Find where the given text appears and provide that cell's center as (X, Y) coordinate. 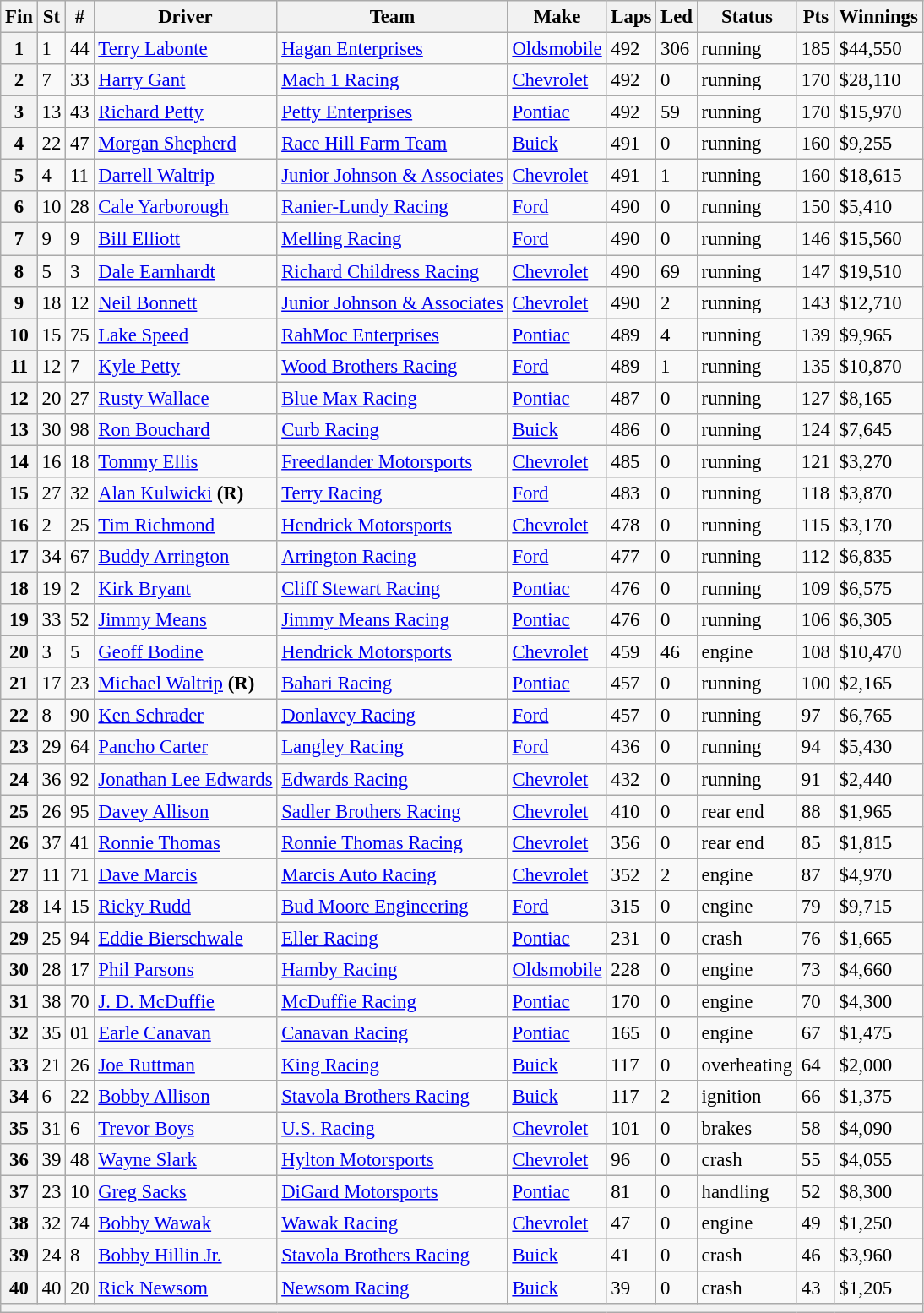
Hagan Enterprises (392, 49)
$1,665 (878, 938)
Edwards Racing (392, 779)
91 (816, 779)
109 (816, 589)
Eller Racing (392, 938)
74 (79, 1224)
Pancho Carter (186, 748)
228 (632, 970)
69 (677, 271)
81 (632, 1192)
147 (816, 271)
Winnings (878, 17)
Melling Racing (392, 239)
$28,110 (878, 80)
overheating (747, 1065)
88 (816, 811)
Hamby Racing (392, 970)
Newsom Racing (392, 1288)
76 (816, 938)
brakes (747, 1129)
Richard Childress Racing (392, 271)
$9,255 (878, 144)
Canavan Racing (392, 1033)
478 (632, 525)
$3,870 (878, 493)
Sadler Brothers Racing (392, 811)
Petty Enterprises (392, 112)
436 (632, 748)
Cliff Stewart Racing (392, 589)
432 (632, 779)
87 (816, 874)
Earle Canavan (186, 1033)
Eddie Bierschwale (186, 938)
150 (816, 207)
79 (816, 907)
Wood Brothers Racing (392, 366)
$9,965 (878, 335)
Kyle Petty (186, 366)
$2,165 (878, 684)
356 (632, 842)
Cale Yarborough (186, 207)
477 (632, 557)
Curb Racing (392, 430)
143 (816, 302)
St (51, 17)
Trevor Boys (186, 1129)
58 (816, 1129)
Dale Earnhardt (186, 271)
$1,815 (878, 842)
$10,470 (878, 652)
Buddy Arrington (186, 557)
410 (632, 811)
Alan Kulwicki (R) (186, 493)
185 (816, 49)
92 (79, 779)
# (79, 17)
$1,250 (878, 1224)
Mach 1 Racing (392, 80)
486 (632, 430)
315 (632, 907)
100 (816, 684)
Arrington Racing (392, 557)
$9,715 (878, 907)
Race Hill Farm Team (392, 144)
55 (816, 1160)
Hylton Motorsports (392, 1160)
U.S. Racing (392, 1129)
90 (79, 716)
Lake Speed (186, 335)
$2,440 (878, 779)
139 (816, 335)
Ronnie Thomas (186, 842)
Phil Parsons (186, 970)
Michael Waltrip (R) (186, 684)
Richard Petty (186, 112)
Jimmy Means (186, 620)
85 (816, 842)
459 (632, 652)
Ranier-Lundy Racing (392, 207)
Davey Allison (186, 811)
Freedlander Motorsports (392, 461)
King Racing (392, 1065)
44 (79, 49)
$4,055 (878, 1160)
Team (392, 17)
Donlavey Racing (392, 716)
146 (816, 239)
108 (816, 652)
$3,270 (878, 461)
Driver (186, 17)
121 (816, 461)
handling (747, 1192)
$4,090 (878, 1129)
$2,000 (878, 1065)
Pts (816, 17)
$8,300 (878, 1192)
352 (632, 874)
Marcis Auto Racing (392, 874)
71 (79, 874)
$6,765 (878, 716)
Ken Schrader (186, 716)
$7,645 (878, 430)
$6,835 (878, 557)
135 (816, 366)
$4,660 (878, 970)
73 (816, 970)
RahMoc Enterprises (392, 335)
Bahari Racing (392, 684)
$1,205 (878, 1288)
66 (816, 1097)
Wayne Slark (186, 1160)
Status (747, 17)
48 (79, 1160)
Bill Elliott (186, 239)
306 (677, 49)
$15,970 (878, 112)
95 (79, 811)
115 (816, 525)
Laps (632, 17)
118 (816, 493)
Bobby Allison (186, 1097)
Morgan Shepherd (186, 144)
Make (557, 17)
Jonathan Lee Edwards (186, 779)
$44,550 (878, 49)
483 (632, 493)
Tim Richmond (186, 525)
98 (79, 430)
59 (677, 112)
49 (816, 1224)
Terry Labonte (186, 49)
$5,430 (878, 748)
Rick Newsom (186, 1288)
$19,510 (878, 271)
Ron Bouchard (186, 430)
$4,300 (878, 1001)
Darrell Waltrip (186, 176)
McDuffie Racing (392, 1001)
$4,970 (878, 874)
487 (632, 398)
$8,165 (878, 398)
Dave Marcis (186, 874)
Fin (19, 17)
DiGard Motorsports (392, 1192)
Harry Gant (186, 80)
106 (816, 620)
Bobby Hillin Jr. (186, 1256)
$1,965 (878, 811)
$15,560 (878, 239)
127 (816, 398)
97 (816, 716)
Bobby Wawak (186, 1224)
Tommy Ellis (186, 461)
Rusty Wallace (186, 398)
$18,615 (878, 176)
Terry Racing (392, 493)
75 (79, 335)
Kirk Bryant (186, 589)
$3,170 (878, 525)
$1,375 (878, 1097)
165 (632, 1033)
Ricky Rudd (186, 907)
Greg Sacks (186, 1192)
Neil Bonnett (186, 302)
231 (632, 938)
$6,575 (878, 589)
J. D. McDuffie (186, 1001)
124 (816, 430)
96 (632, 1160)
Bud Moore Engineering (392, 907)
Led (677, 17)
Langley Racing (392, 748)
485 (632, 461)
101 (632, 1129)
$5,410 (878, 207)
01 (79, 1033)
Wawak Racing (392, 1224)
Geoff Bodine (186, 652)
Blue Max Racing (392, 398)
$3,960 (878, 1256)
$6,305 (878, 620)
Ronnie Thomas Racing (392, 842)
Joe Ruttman (186, 1065)
Jimmy Means Racing (392, 620)
$10,870 (878, 366)
ignition (747, 1097)
$12,710 (878, 302)
$1,475 (878, 1033)
112 (816, 557)
